Find where the given text appears and provide that cell's center as [x, y] coordinate. 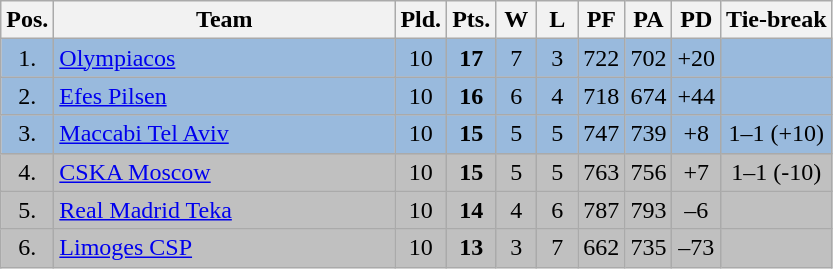
W [516, 20]
–6 [696, 210]
674 [648, 96]
Pts. [472, 20]
3. [28, 134]
17 [472, 58]
722 [602, 58]
PA [648, 20]
+8 [696, 134]
L [558, 20]
Limoges CSP [224, 248]
5. [28, 210]
787 [602, 210]
662 [602, 248]
747 [602, 134]
1–1 (+10) [777, 134]
16 [472, 96]
1. [28, 58]
+7 [696, 172]
+20 [696, 58]
Pld. [421, 20]
735 [648, 248]
793 [648, 210]
Real Madrid Teka [224, 210]
Tie-break [777, 20]
Team [224, 20]
Efes Pilsen [224, 96]
Pos. [28, 20]
739 [648, 134]
Maccabi Tel Aviv [224, 134]
4. [28, 172]
Olympiacos [224, 58]
702 [648, 58]
2. [28, 96]
6. [28, 248]
718 [602, 96]
763 [602, 172]
PD [696, 20]
13 [472, 248]
14 [472, 210]
1–1 (-10) [777, 172]
–73 [696, 248]
+44 [696, 96]
CSKA Moscow [224, 172]
PF [602, 20]
756 [648, 172]
